Locate the cell with the specified text and output its [x, y] center coordinate. 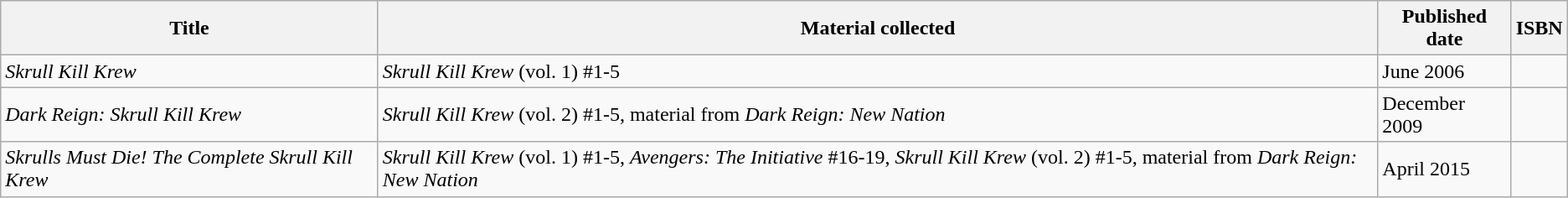
Skrulls Must Die! The Complete Skrull Kill Krew [189, 169]
Title [189, 29]
Skrull Kill Krew (vol. 1) #1-5 [878, 71]
ISBN [1540, 29]
Skrull Kill Krew [189, 71]
Skrull Kill Krew (vol. 1) #1-5, Avengers: The Initiative #16-19, Skrull Kill Krew (vol. 2) #1-5, material from Dark Reign: New Nation [878, 169]
June 2006 [1444, 71]
Published date [1444, 29]
Skrull Kill Krew (vol. 2) #1-5, material from Dark Reign: New Nation [878, 114]
April 2015 [1444, 169]
Material collected [878, 29]
December 2009 [1444, 114]
Dark Reign: Skrull Kill Krew [189, 114]
